Determine the [x, y] coordinate at the center of the cell enclosing the given text.  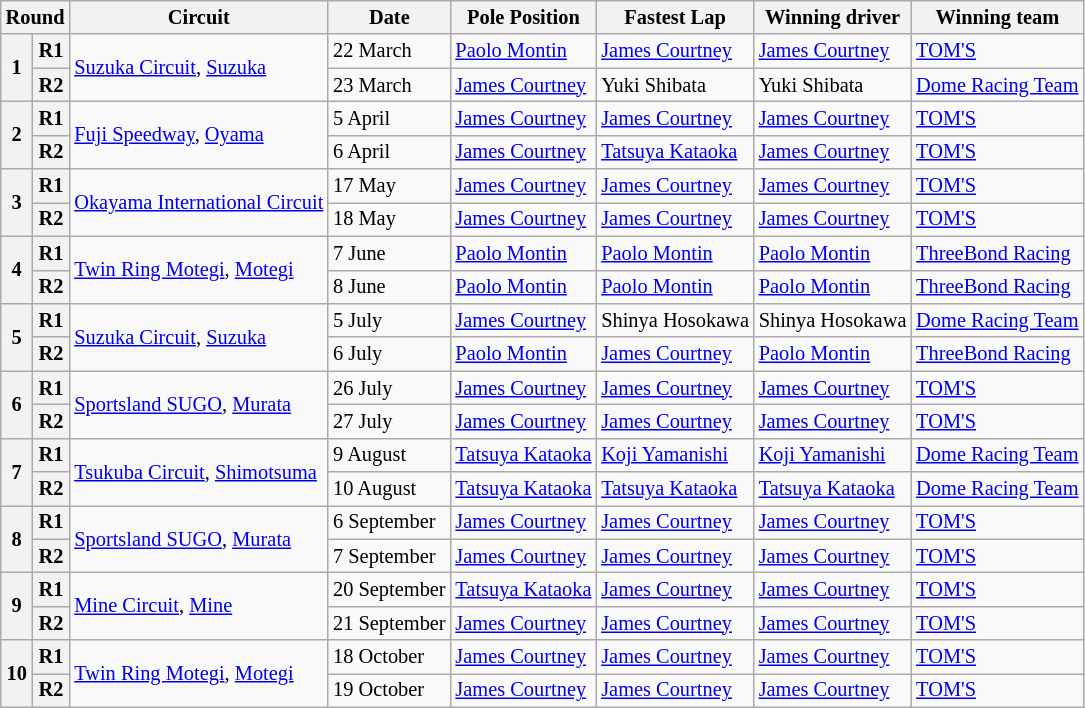
Mine Circuit, Mine [198, 606]
18 May [389, 219]
Circuit [198, 17]
27 July [389, 421]
5 April [389, 118]
6 [17, 404]
Date [389, 17]
20 September [389, 589]
7 [17, 472]
1 [17, 68]
10 August [389, 489]
Fastest Lap [674, 17]
18 October [389, 657]
21 September [389, 623]
9 August [389, 455]
3 [17, 202]
Fuji Speedway, Oyama [198, 134]
9 [17, 606]
4 [17, 270]
Okayama International Circuit [198, 202]
26 July [389, 388]
Tsukuba Circuit, Shimotsuma [198, 472]
6 April [389, 152]
22 March [389, 51]
Winning team [997, 17]
5 [17, 336]
2 [17, 134]
17 May [389, 186]
Pole Position [523, 17]
6 September [389, 522]
7 September [389, 556]
5 July [389, 320]
10 [17, 674]
19 October [389, 690]
Round [36, 17]
Winning driver [832, 17]
7 June [389, 253]
8 [17, 538]
6 July [389, 354]
8 June [389, 287]
23 March [389, 85]
